Extract the [x, y] coordinate from the center of the cell holding the provided text.  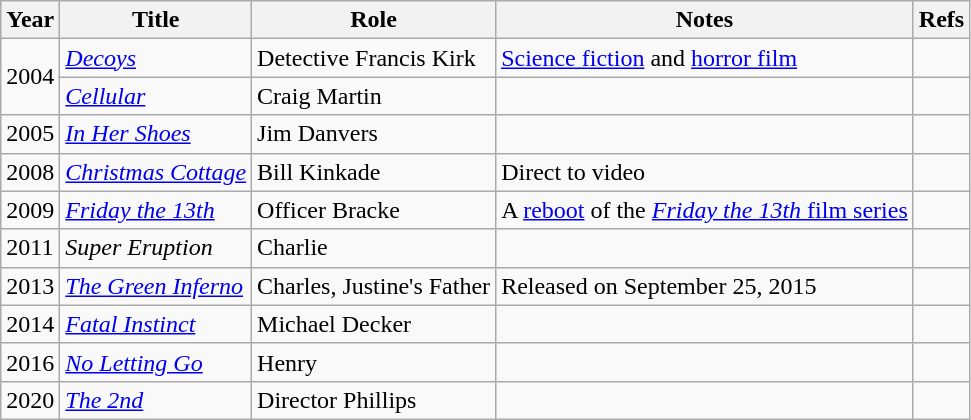
Direct to video [705, 172]
Role [374, 20]
Year [30, 20]
The Green Inferno [156, 286]
Decoys [156, 58]
Super Eruption [156, 248]
Craig Martin [374, 96]
2008 [30, 172]
2020 [30, 400]
Released on September 25, 2015 [705, 286]
Science fiction and horror film [705, 58]
Henry [374, 362]
Christmas Cottage [156, 172]
Michael Decker [374, 324]
In Her Shoes [156, 134]
2004 [30, 77]
Director Phillips [374, 400]
Charles, Justine's Father [374, 286]
A reboot of the Friday the 13th film series [705, 210]
Title [156, 20]
Fatal Instinct [156, 324]
Bill Kinkade [374, 172]
2009 [30, 210]
Notes [705, 20]
Charlie [374, 248]
Officer Bracke [374, 210]
The 2nd [156, 400]
Cellular [156, 96]
2016 [30, 362]
Refs [941, 20]
Friday the 13th [156, 210]
2013 [30, 286]
Jim Danvers [374, 134]
2011 [30, 248]
2014 [30, 324]
2005 [30, 134]
Detective Francis Kirk [374, 58]
No Letting Go [156, 362]
